For the text-containing cell, return its midpoint in (X, Y) coordinate format. 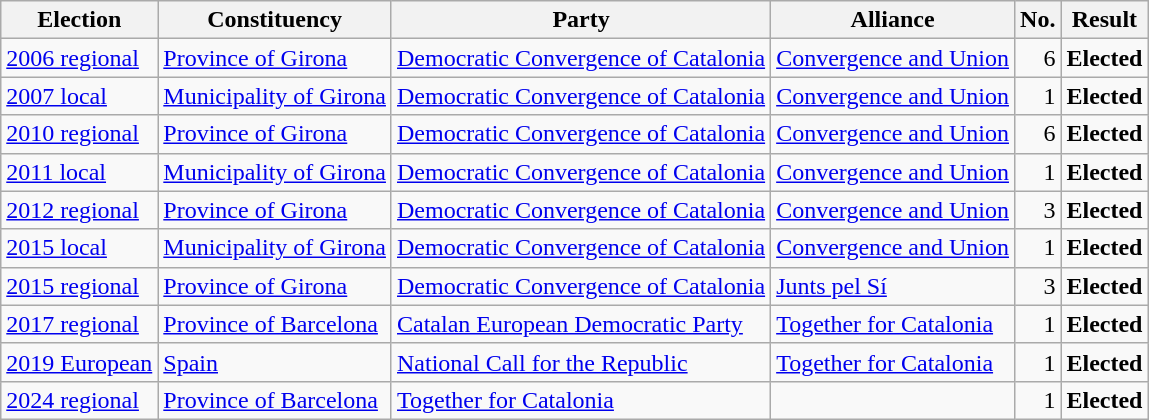
2017 regional (80, 324)
Constituency (275, 20)
Catalan European Democratic Party (580, 324)
National Call for the Republic (580, 362)
Result (1104, 20)
Spain (275, 362)
2015 local (80, 248)
Alliance (893, 20)
2006 regional (80, 58)
2012 regional (80, 210)
2024 regional (80, 400)
2007 local (80, 96)
Junts pel Sí (893, 286)
Party (580, 20)
No. (1038, 20)
2015 regional (80, 286)
2011 local (80, 172)
Election (80, 20)
2010 regional (80, 134)
2019 European (80, 362)
